For the text-containing cell, return its midpoint in (x, y) coordinate format. 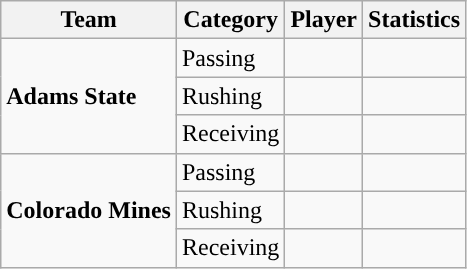
Adams State (89, 96)
Player (324, 20)
Category (230, 20)
Colorado Mines (89, 210)
Team (89, 20)
Statistics (414, 20)
